Detect which cell encompasses the target text, then output its (x, y) center coordinate. 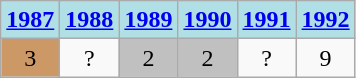
1989 (148, 20)
1990 (208, 20)
3 (30, 58)
1987 (30, 20)
9 (326, 58)
1991 (266, 20)
1988 (90, 20)
1992 (326, 20)
